Detect which cell encompasses the target text, then output its (x, y) center coordinate. 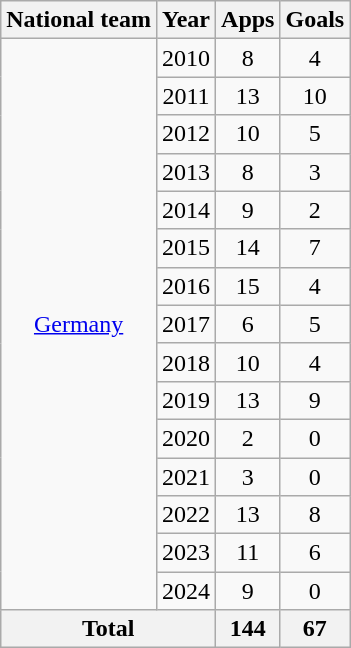
67 (315, 629)
14 (248, 248)
2024 (186, 591)
7 (315, 248)
15 (248, 286)
2019 (186, 400)
2020 (186, 438)
Year (186, 20)
2022 (186, 515)
Germany (79, 324)
2023 (186, 553)
2017 (186, 324)
2016 (186, 286)
2013 (186, 172)
2018 (186, 362)
2014 (186, 210)
11 (248, 553)
2010 (186, 58)
144 (248, 629)
Total (108, 629)
2011 (186, 96)
Apps (248, 20)
National team (79, 20)
Goals (315, 20)
2021 (186, 477)
2012 (186, 134)
2015 (186, 248)
